Output the [X, Y] coordinate of the center of the cell containing the given text.  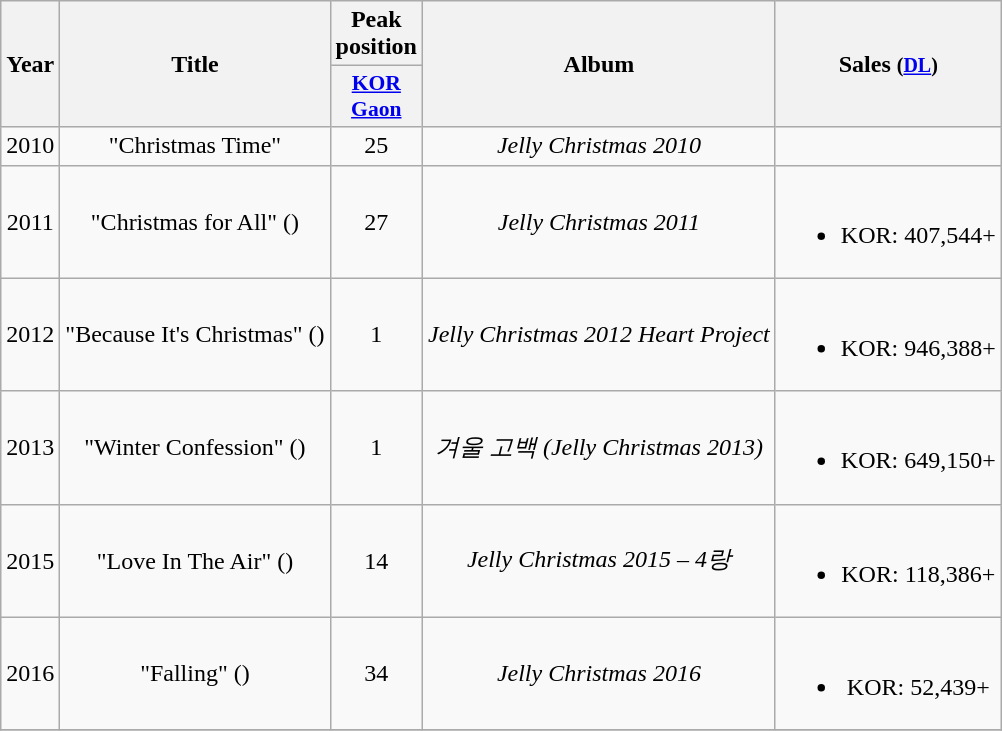
KOR: 118,386+ [888, 560]
2015 [30, 560]
KORGaon [376, 96]
2013 [30, 448]
34 [376, 674]
Sales (DL) [888, 64]
"Falling" () [195, 674]
Jelly Christmas 2015 – 4랑 [600, 560]
2016 [30, 674]
겨울 고백 (Jelly Christmas 2013) [600, 448]
Jelly Christmas 2010 [600, 146]
Jelly Christmas 2016 [600, 674]
"Christmas Time" [195, 146]
Peakposition [376, 34]
KOR: 946,388+ [888, 334]
Year [30, 64]
"Winter Confession" () [195, 448]
2010 [30, 146]
Title [195, 64]
"Love In The Air" () [195, 560]
Album [600, 64]
KOR: 407,544+ [888, 222]
KOR: 52,439+ [888, 674]
27 [376, 222]
2011 [30, 222]
Jelly Christmas 2011 [600, 222]
25 [376, 146]
"Christmas for All" () [195, 222]
KOR: 649,150+ [888, 448]
Jelly Christmas 2012 Heart Project [600, 334]
2012 [30, 334]
"Because It's Christmas" () [195, 334]
14 [376, 560]
